Detect which cell encompasses the target text, then output its (x, y) center coordinate. 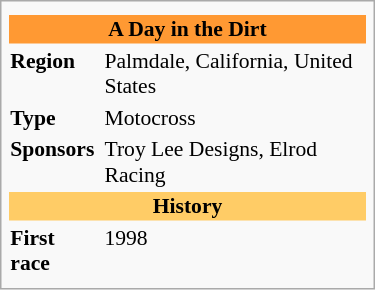
Type (54, 117)
A Day in the Dirt (188, 29)
Motocross (234, 117)
Region (54, 73)
Sponsors (54, 162)
Troy Lee Designs, Elrod Racing (234, 162)
First race (54, 250)
Palmdale, California, United States (234, 73)
History (188, 206)
1998 (234, 250)
